Search for the cell housing the specified text and yield its [x, y] center coordinate. 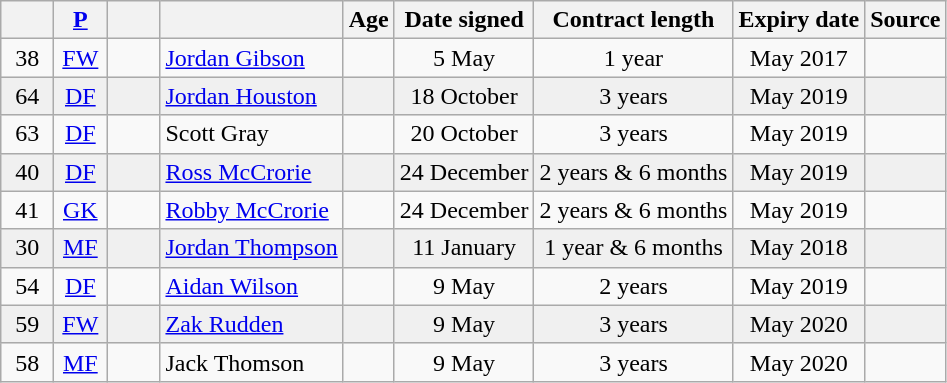
Contract length [634, 20]
41 [28, 210]
38 [28, 58]
Robby McCrorie [252, 210]
1 year [634, 58]
Expiry date [799, 20]
May 2018 [799, 248]
Jordan Thompson [252, 248]
63 [28, 134]
GK [80, 210]
Date signed [464, 20]
1 year & 6 months [634, 248]
Jordan Houston [252, 96]
54 [28, 286]
30 [28, 248]
Jack Thomson [252, 362]
20 October [464, 134]
Age [368, 20]
Jordan Gibson [252, 58]
59 [28, 324]
Zak Rudden [252, 324]
Aidan Wilson [252, 286]
Scott Gray [252, 134]
May 2017 [799, 58]
P [80, 20]
Source [906, 20]
58 [28, 362]
5 May [464, 58]
Ross McCrorie [252, 172]
11 January [464, 248]
64 [28, 96]
2 years [634, 286]
18 October [464, 96]
40 [28, 172]
